Return the (X, Y) coordinate for the center point of the cell that contains the specified text.  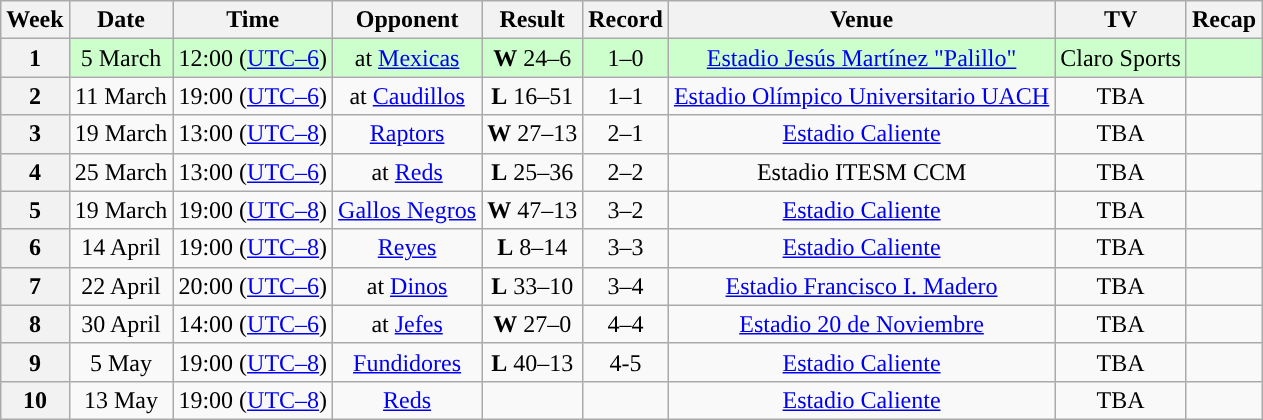
4 (35, 172)
at Caudillos (408, 96)
Reyes (408, 248)
Week (35, 20)
W 24–6 (532, 58)
Opponent (408, 20)
2–2 (626, 172)
6 (35, 248)
2–1 (626, 134)
4–4 (626, 324)
W 27–0 (532, 324)
10 (35, 400)
8 (35, 324)
3–3 (626, 248)
19:00 (UTC–6) (253, 96)
Record (626, 20)
Result (532, 20)
W 27–13 (532, 134)
L 40–13 (532, 362)
14 April (121, 248)
at Mexicas (408, 58)
at Reds (408, 172)
3–4 (626, 286)
L 16–51 (532, 96)
5 (35, 210)
5 March (121, 58)
13:00 (UTC–8) (253, 134)
3 (35, 134)
2 (35, 96)
Claro Sports (1121, 58)
12:00 (UTC–6) (253, 58)
Gallos Negros (408, 210)
14:00 (UTC–6) (253, 324)
13:00 (UTC–6) (253, 172)
Date (121, 20)
at Jefes (408, 324)
Estadio Jesús Martínez "Palillo" (861, 58)
Recap (1224, 20)
Estadio Francisco I. Madero (861, 286)
Reds (408, 400)
13 May (121, 400)
Time (253, 20)
9 (35, 362)
TV (1121, 20)
1 (35, 58)
Estadio Olímpico Universitario UACH (861, 96)
3–2 (626, 210)
L 8–14 (532, 248)
L 33–10 (532, 286)
1–1 (626, 96)
Estadio ITESM CCM (861, 172)
4-5 (626, 362)
1–0 (626, 58)
11 March (121, 96)
20:00 (UTC–6) (253, 286)
22 April (121, 286)
W 47–13 (532, 210)
25 March (121, 172)
Raptors (408, 134)
5 May (121, 362)
at Dinos (408, 286)
Venue (861, 20)
30 April (121, 324)
Estadio 20 de Noviembre (861, 324)
Fundidores (408, 362)
L 25–36 (532, 172)
7 (35, 286)
